Return (X, Y) of the center of cell containing provided text 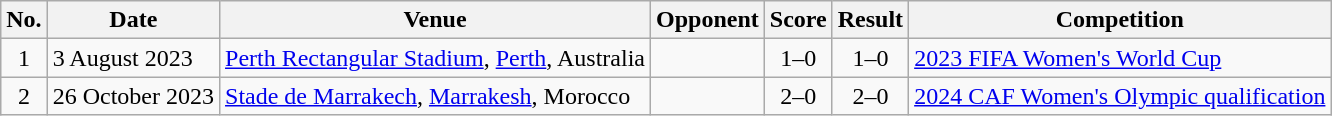
Perth Rectangular Stadium, Perth, Australia (436, 58)
Competition (1120, 20)
26 October 2023 (133, 96)
Date (133, 20)
Stade de Marrakech, Marrakesh, Morocco (436, 96)
No. (24, 20)
Result (870, 20)
1 (24, 58)
Venue (436, 20)
2023 FIFA Women's World Cup (1120, 58)
2024 CAF Women's Olympic qualification (1120, 96)
3 August 2023 (133, 58)
Score (798, 20)
Opponent (708, 20)
2 (24, 96)
